Pinpoint the cell where the given text exists, returning its [X, Y] midpoint coordinate. 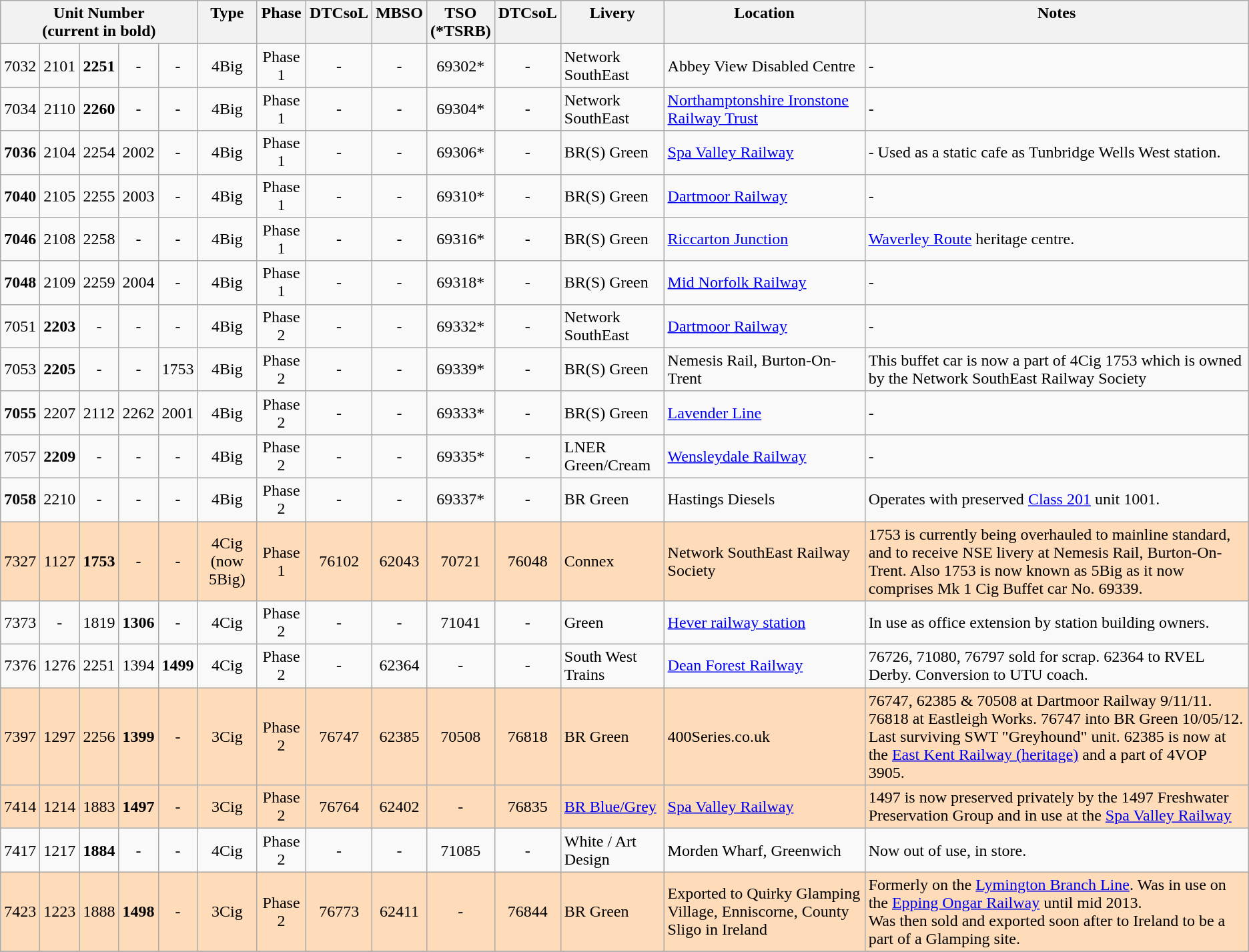
Wensleydale Railway [765, 456]
Network SouthEast Railway Society [765, 562]
Northamptonshire Ironstone Railway Trust [765, 109]
76726, 71080, 76797 sold for scrap. 62364 to RVEL Derby. Conversion to UTU coach. [1057, 666]
2110 [60, 109]
62411 [400, 911]
Exported to Quirky Glamping Village, Enniscorne, County Sligo in Ireland [765, 911]
71041 [460, 623]
7048 [20, 283]
2003 [139, 196]
400Series.co.uk [765, 737]
7376 [20, 666]
Nemesis Rail, Burton-On-Trent [765, 370]
69302* [460, 65]
2254 [99, 152]
Phase [282, 23]
2262 [139, 412]
7423 [20, 911]
62402 [400, 807]
1888 [99, 911]
76048 [527, 562]
Notes [1057, 23]
76844 [527, 911]
7053 [20, 370]
1399 [139, 737]
4Cig (now 5Big) [227, 562]
LNER Green/Cream [612, 456]
BR Blue/Grey [612, 807]
69333* [460, 412]
7051 [20, 326]
Waverley Route heritage centre. [1057, 239]
7057 [20, 456]
1497 [139, 807]
Operates with preserved Class 201 unit 1001. [1057, 499]
2105 [60, 196]
76835 [527, 807]
1498 [139, 911]
1214 [60, 807]
Lavender Line [765, 412]
1276 [60, 666]
7040 [20, 196]
69304* [460, 109]
76764 [339, 807]
76773 [339, 911]
1884 [99, 850]
7034 [20, 109]
2104 [60, 152]
70721 [460, 562]
2004 [139, 283]
69339* [460, 370]
Abbey View Disabled Centre [765, 65]
Type [227, 23]
2256 [99, 737]
Unit Number (current in bold) [99, 23]
1497 is now preserved privately by the 1497 Freshwater Preservation Group and in use at the Spa Valley Railway [1057, 807]
7058 [20, 499]
2259 [99, 283]
7036 [20, 152]
1223 [60, 911]
71085 [460, 850]
7327 [20, 562]
70508 [460, 737]
1217 [60, 850]
76102 [339, 562]
2101 [60, 65]
69335* [460, 456]
Connex [612, 562]
7046 [20, 239]
69316* [460, 239]
1394 [139, 666]
2002 [139, 152]
Riccarton Junction [765, 239]
Location [765, 23]
Livery [612, 23]
2258 [99, 239]
Hastings Diesels [765, 499]
62043 [400, 562]
69332* [460, 326]
Morden Wharf, Greenwich [765, 850]
76747 [339, 737]
2209 [60, 456]
Dean Forest Railway [765, 666]
2108 [60, 239]
69306* [460, 152]
1297 [60, 737]
This buffet car is now a part of 4Cig 1753 which is owned by the Network SouthEast Railway Society [1057, 370]
MBSO [400, 23]
TSO (*TSRB) [460, 23]
1883 [99, 807]
1499 [177, 666]
62364 [400, 666]
2001 [177, 412]
2210 [60, 499]
1127 [60, 562]
2112 [99, 412]
7397 [20, 737]
White / Art Design [612, 850]
69318* [460, 283]
Hever railway station [765, 623]
2255 [99, 196]
2205 [60, 370]
76818 [527, 737]
7373 [20, 623]
1819 [99, 623]
2109 [60, 283]
South West Trains [612, 666]
Now out of use, in store. [1057, 850]
2203 [60, 326]
In use as office extension by station building owners. [1057, 623]
7055 [20, 412]
69337* [460, 499]
62385 [400, 737]
Mid Norfolk Railway [765, 283]
7414 [20, 807]
1306 [139, 623]
7417 [20, 850]
Green [612, 623]
2260 [99, 109]
- Used as a static cafe as Tunbridge Wells West station. [1057, 152]
69310* [460, 196]
7032 [20, 65]
2207 [60, 412]
